Pinpoint the cell where the given text exists, returning its (x, y) midpoint coordinate. 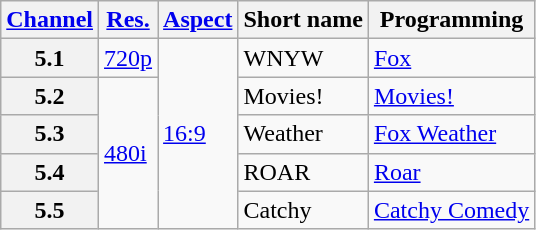
Aspect (198, 20)
Short name (303, 20)
480i (128, 153)
5.2 (50, 96)
Channel (50, 20)
5.1 (50, 58)
ROAR (303, 172)
5.5 (50, 210)
Fox (451, 58)
5.3 (50, 134)
720p (128, 58)
5.4 (50, 172)
Fox Weather (451, 134)
Catchy (303, 210)
Programming (451, 20)
Catchy Comedy (451, 210)
Res. (128, 20)
Weather (303, 134)
16:9 (198, 134)
WNYW (303, 58)
Roar (451, 172)
